Capture the cell that displays the provided text and extract its [x, y] central coordinate. 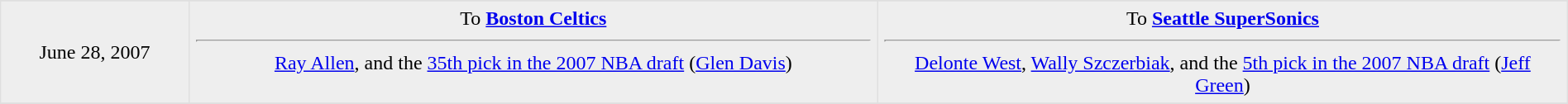
To Boston Celtics Ray Allen, and the 35th pick in the 2007 NBA draft (Glen Davis) [533, 52]
June 28, 2007 [94, 52]
To Seattle SuperSonics Delonte West, Wally Szczerbiak, and the 5th pick in the 2007 NBA draft (Jeff Green) [1223, 52]
